From the cell containing the given text, extract its center point as [x, y] coordinate. 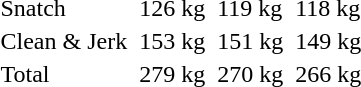
151 kg [250, 41]
153 kg [172, 41]
